Pinpoint the cell where the given text exists, returning its (X, Y) midpoint coordinate. 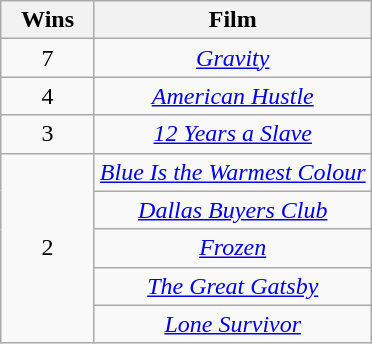
Frozen (232, 248)
Film (232, 20)
7 (48, 58)
The Great Gatsby (232, 286)
2 (48, 248)
American Hustle (232, 96)
4 (48, 96)
Lone Survivor (232, 324)
3 (48, 134)
12 Years a Slave (232, 134)
Wins (48, 20)
Blue Is the Warmest Colour (232, 172)
Gravity (232, 58)
Dallas Buyers Club (232, 210)
